Capture the cell that displays the provided text and extract its (x, y) central coordinate. 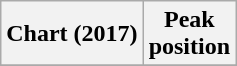
Peakposition (189, 34)
Chart (2017) (72, 34)
